From the cell containing the given text, extract its center point as (X, Y) coordinate. 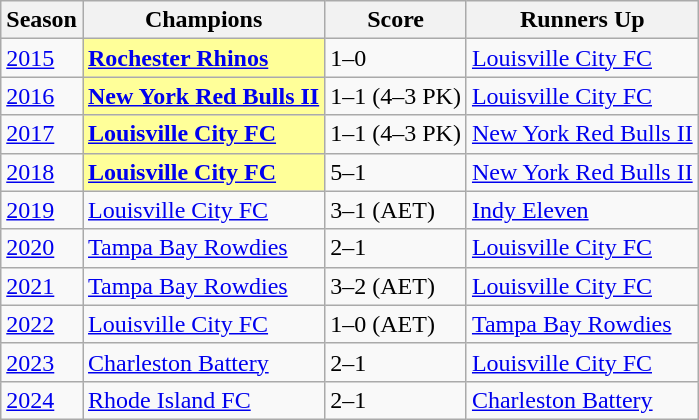
5–1 (396, 172)
2022 (42, 324)
Champions (203, 20)
Season (42, 20)
Rochester Rhinos (203, 58)
2019 (42, 210)
Runners Up (582, 20)
1–0 (396, 58)
Indy Eleven (582, 210)
2015 (42, 58)
2023 (42, 362)
2021 (42, 286)
2024 (42, 400)
2017 (42, 134)
3–2 (AET) (396, 286)
Rhode Island FC (203, 400)
1–0 (AET) (396, 324)
3–1 (AET) (396, 210)
2020 (42, 248)
2018 (42, 172)
Score (396, 20)
2016 (42, 96)
